Determine the [X, Y] coordinate at the center of the cell enclosing the given text.  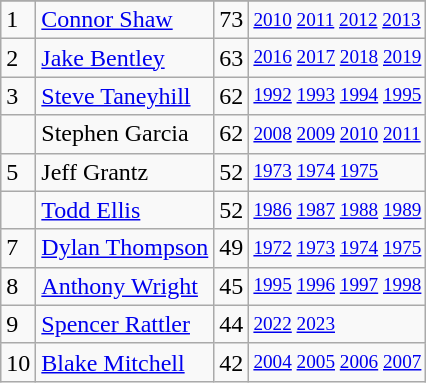
10 [18, 362]
Jeff Grantz [125, 172]
Steve Taneyhill [125, 96]
1 [18, 20]
3 [18, 96]
Jake Bentley [125, 58]
63 [232, 58]
Blake Mitchell [125, 362]
Todd Ellis [125, 210]
73 [232, 20]
2016 2017 2018 2019 [338, 58]
1973 1974 1975 [338, 172]
1986 1987 1988 1989 [338, 210]
2 [18, 58]
1995 1996 1997 1998 [338, 286]
2010 2011 2012 2013 [338, 20]
Anthony Wright [125, 286]
45 [232, 286]
1972 1973 1974 1975 [338, 248]
Stephen Garcia [125, 134]
2008 2009 2010 2011 [338, 134]
8 [18, 286]
2022 2023 [338, 324]
44 [232, 324]
7 [18, 248]
Spencer Rattler [125, 324]
Dylan Thompson [125, 248]
9 [18, 324]
2004 2005 2006 2007 [338, 362]
49 [232, 248]
Connor Shaw [125, 20]
5 [18, 172]
42 [232, 362]
1992 1993 1994 1995 [338, 96]
